For the text-containing cell, return its midpoint in [X, Y] coordinate format. 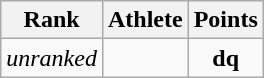
Rank [52, 20]
Athlete [145, 20]
Points [226, 20]
unranked [52, 58]
dq [226, 58]
